Return the (X, Y) coordinate for the center point of the cell that contains the specified text.  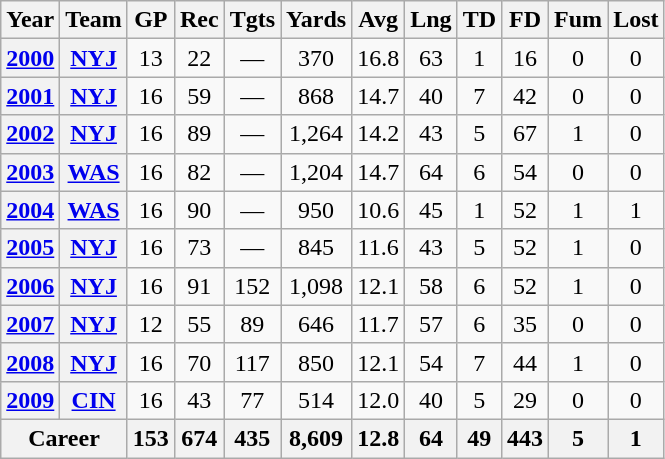
2004 (30, 210)
49 (479, 438)
45 (431, 210)
950 (316, 210)
11.6 (378, 248)
Yards (316, 20)
77 (252, 400)
2005 (30, 248)
14.2 (378, 134)
TD (479, 20)
Avg (378, 20)
CIN (94, 400)
1,264 (316, 134)
2001 (30, 96)
443 (526, 438)
Tgts (252, 20)
35 (526, 324)
82 (199, 172)
Lost (636, 20)
59 (199, 96)
42 (526, 96)
12.0 (378, 400)
2003 (30, 172)
67 (526, 134)
2008 (30, 362)
2006 (30, 286)
152 (252, 286)
370 (316, 58)
13 (150, 58)
Fum (578, 20)
117 (252, 362)
FD (526, 20)
674 (199, 438)
2002 (30, 134)
1,204 (316, 172)
2000 (30, 58)
850 (316, 362)
29 (526, 400)
Career (64, 438)
58 (431, 286)
55 (199, 324)
868 (316, 96)
11.7 (378, 324)
10.6 (378, 210)
435 (252, 438)
514 (316, 400)
73 (199, 248)
646 (316, 324)
2009 (30, 400)
44 (526, 362)
90 (199, 210)
16.8 (378, 58)
12 (150, 324)
63 (431, 58)
Rec (199, 20)
Lng (431, 20)
70 (199, 362)
8,609 (316, 438)
91 (199, 286)
57 (431, 324)
2007 (30, 324)
153 (150, 438)
GP (150, 20)
12.8 (378, 438)
845 (316, 248)
22 (199, 58)
Team (94, 20)
Year (30, 20)
1,098 (316, 286)
